Extract the [x, y] coordinate from the center of the cell holding the provided text.  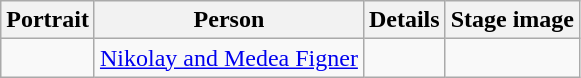
Nikolay and Medea Figner [228, 58]
Person [228, 20]
Details [404, 20]
Stage image [512, 20]
Portrait [48, 20]
